Capture the cell that displays the provided text and extract its (x, y) central coordinate. 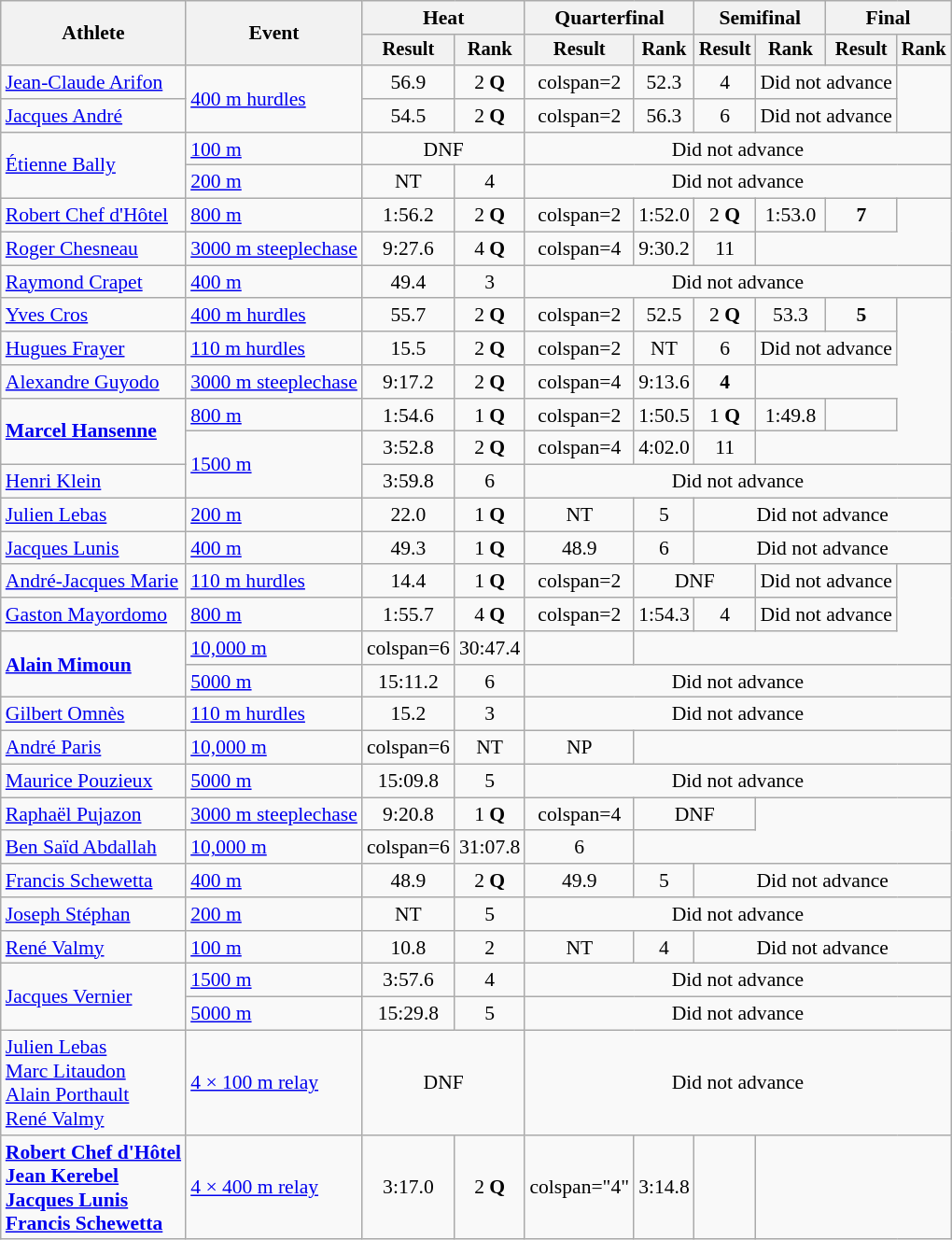
49.4 (409, 282)
Jacques Vernier (93, 997)
Heat (444, 18)
Raphaël Pujazon (93, 814)
1:54.6 (409, 416)
4:02.0 (665, 448)
2 (489, 948)
3:52.8 (409, 448)
1:53.0 (790, 216)
14.4 (409, 582)
4 × 100 m relay (274, 1083)
Alexandre Guyodo (93, 382)
15:11.2 (409, 682)
53.3 (790, 316)
10.8 (409, 948)
Raymond Crapet (93, 282)
Gaston Mayordomo (93, 614)
3:17.0 (409, 1188)
Final (889, 18)
1:49.8 (790, 416)
Robert Chef d'HôtelJean KerebelJacques LunisFrancis Schewetta (93, 1188)
49.9 (579, 881)
52.5 (665, 316)
52.3 (665, 82)
Jacques André (93, 116)
54.5 (409, 116)
Étienne Bally (93, 166)
Ben Saïd Abdallah (93, 848)
1:50.5 (665, 416)
Semifinal (760, 18)
1:54.3 (665, 614)
31:07.8 (489, 848)
Quarterfinal (609, 18)
3:14.8 (665, 1188)
9:27.6 (409, 249)
Jacques Lunis (93, 548)
15.2 (409, 714)
Julien Lebas (93, 515)
56.9 (409, 82)
56.3 (665, 116)
Francis Schewetta (93, 881)
9:17.2 (409, 382)
9:30.2 (665, 249)
René Valmy (93, 948)
3:59.8 (409, 482)
Athlete (93, 34)
1:55.7 (409, 614)
Joseph Stéphan (93, 914)
1:52.0 (665, 216)
Maurice Pouzieux (93, 782)
Event (274, 34)
Henri Klein (93, 482)
Marcel Hansenne (93, 431)
André Paris (93, 748)
4 × 400 m relay (274, 1188)
Jean-Claude Arifon (93, 82)
Gilbert Omnès (93, 714)
9:13.6 (665, 382)
49.3 (409, 548)
André-Jacques Marie (93, 582)
Robert Chef d'Hôtel (93, 216)
1:56.2 (409, 216)
15:09.8 (409, 782)
colspan="4" (579, 1188)
7 (861, 216)
Roger Chesneau (93, 249)
Alain Mimoun (93, 665)
Hugues Frayer (93, 348)
15:29.8 (409, 1014)
15.5 (409, 348)
Julien LebasMarc LitaudonAlain PorthaultRené Valmy (93, 1083)
22.0 (409, 515)
NP (579, 748)
Yves Cros (93, 316)
30:47.4 (489, 648)
3:57.6 (409, 980)
9:20.8 (409, 814)
55.7 (409, 316)
